Search for the cell housing the specified text and yield its (x, y) center coordinate. 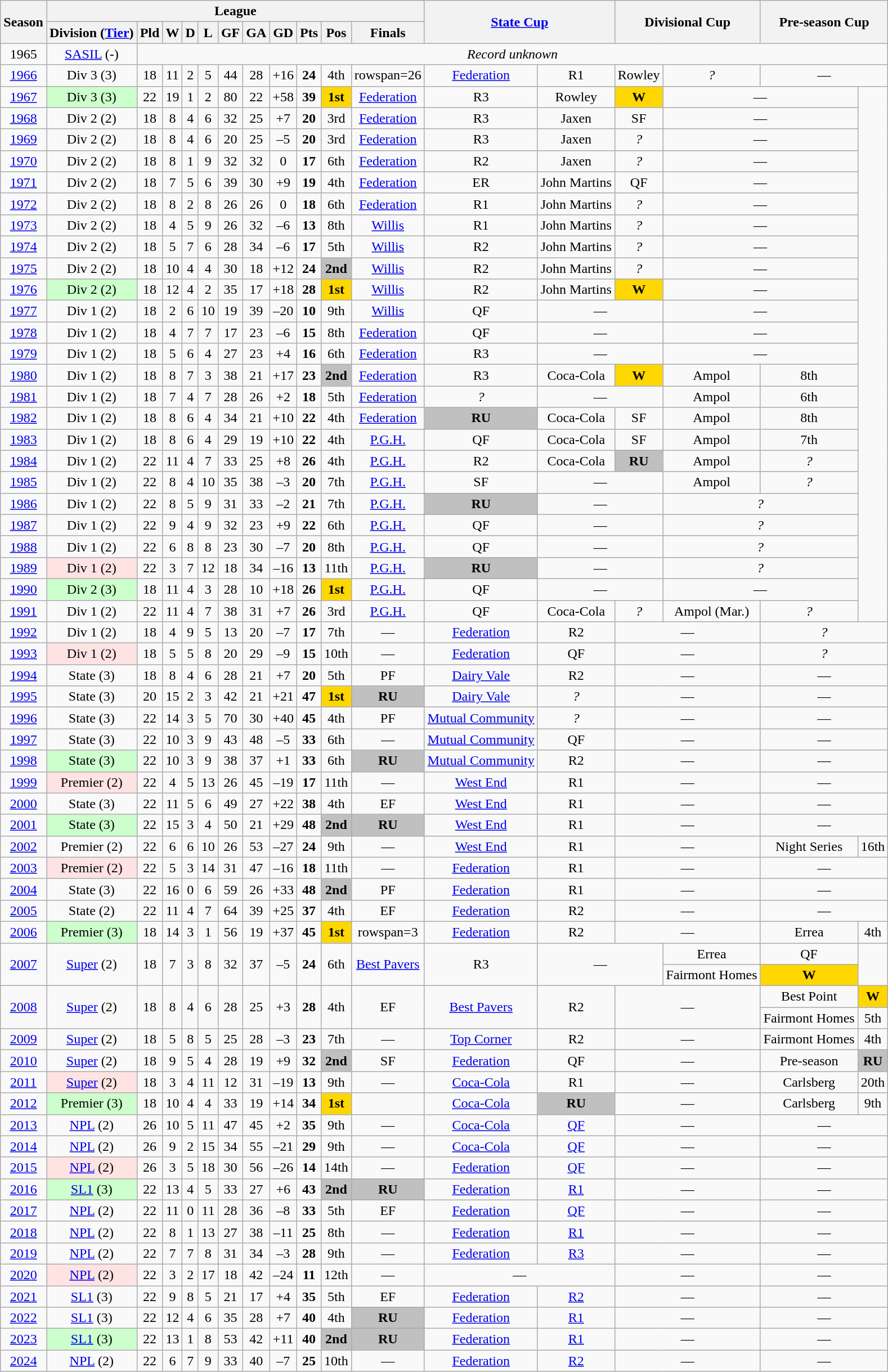
1999 (24, 782)
1983 (24, 440)
1969 (24, 140)
Divisional Cup (688, 22)
2002 (24, 846)
1976 (24, 290)
1982 (24, 418)
49 (230, 804)
44 (230, 75)
GD (284, 33)
–11 (284, 1232)
2011 (24, 1082)
2017 (24, 1210)
+3 (284, 1007)
2023 (24, 1339)
12th (337, 1275)
+6 (284, 1189)
2024 (24, 1361)
2016 (24, 1189)
+21 (284, 697)
2006 (24, 932)
1998 (24, 761)
Pre-season (809, 1061)
2001 (24, 825)
2019 (24, 1253)
1996 (24, 718)
–21 (284, 1146)
Season (24, 22)
1978 (24, 333)
Top Corner (481, 1039)
80 (230, 97)
1970 (24, 161)
1973 (24, 225)
2010 (24, 1061)
+14 (284, 1104)
70 (230, 718)
1997 (24, 739)
Pld (150, 33)
64 (230, 911)
Finals (388, 33)
1979 (24, 354)
55 (257, 1146)
+11 (284, 1339)
1968 (24, 118)
1985 (24, 482)
2005 (24, 911)
1991 (24, 611)
L (208, 33)
2007 (24, 965)
–8 (284, 1210)
+33 (284, 889)
Night Series (809, 846)
20th (873, 1082)
2009 (24, 1039)
1995 (24, 697)
+58 (284, 97)
Ampol (Mar.) (711, 611)
–24 (284, 1275)
2000 (24, 804)
GF (230, 33)
ER (481, 182)
50 (230, 825)
+40 (284, 718)
Record unknown (512, 54)
1986 (24, 504)
1992 (24, 633)
2004 (24, 889)
2008 (24, 1007)
2018 (24, 1232)
Division (Tier) (91, 33)
1967 (24, 97)
1988 (24, 546)
+12 (284, 268)
Pts (308, 33)
2012 (24, 1104)
Best Point (809, 997)
+17 (284, 375)
1965 (24, 54)
2014 (24, 1146)
59 (230, 889)
rowspan=26 (388, 75)
1974 (24, 246)
16th (873, 846)
+29 (284, 825)
GA (257, 33)
–9 (284, 654)
1977 (24, 311)
1987 (24, 525)
–26 (284, 1168)
2021 (24, 1296)
1971 (24, 182)
14th (337, 1168)
Div 2 (3) (91, 589)
+8 (284, 461)
1981 (24, 397)
1984 (24, 461)
1990 (24, 589)
–27 (284, 846)
Pre-season Cup (824, 22)
+22 (284, 804)
1994 (24, 675)
D (190, 33)
1989 (24, 568)
2015 (24, 1168)
2020 (24, 1275)
+37 (284, 932)
+16 (284, 75)
–20 (284, 311)
36 (257, 1210)
Pos (337, 33)
rowspan=3 (388, 932)
–2 (284, 504)
1993 (24, 654)
+1 (284, 761)
SASIL (-) (91, 54)
1966 (24, 75)
2013 (24, 1125)
State (2) (91, 911)
2003 (24, 868)
1975 (24, 268)
+25 (284, 911)
1972 (24, 204)
2022 (24, 1318)
League (235, 11)
State Cup (519, 22)
1980 (24, 375)
